Output the [X, Y] coordinate of the center of the cell containing the given text.  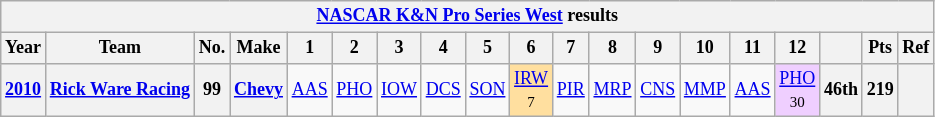
11 [752, 48]
9 [658, 48]
No. [212, 48]
Make [259, 48]
DCS [443, 90]
3 [400, 48]
2 [354, 48]
Rick Ware Racing [120, 90]
2010 [24, 90]
1 [310, 48]
SON [488, 90]
Pts [880, 48]
IRW7 [532, 90]
Team [120, 48]
NASCAR K&N Pro Series West results [468, 16]
99 [212, 90]
CNS [658, 90]
5 [488, 48]
Chevy [259, 90]
Ref [916, 48]
7 [570, 48]
10 [706, 48]
12 [798, 48]
219 [880, 90]
46th [842, 90]
MMP [706, 90]
6 [532, 48]
PIR [570, 90]
PHO30 [798, 90]
IOW [400, 90]
4 [443, 48]
Year [24, 48]
MRP [612, 90]
8 [612, 48]
PHO [354, 90]
